Scan for the cell matching the given text and deliver its [x, y] coordinate at center. 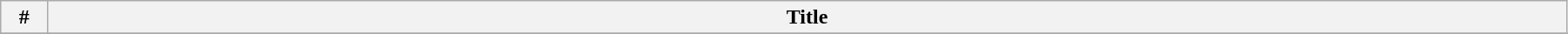
# [24, 17]
Title [807, 17]
